Detect which cell encompasses the target text, then output its [x, y] center coordinate. 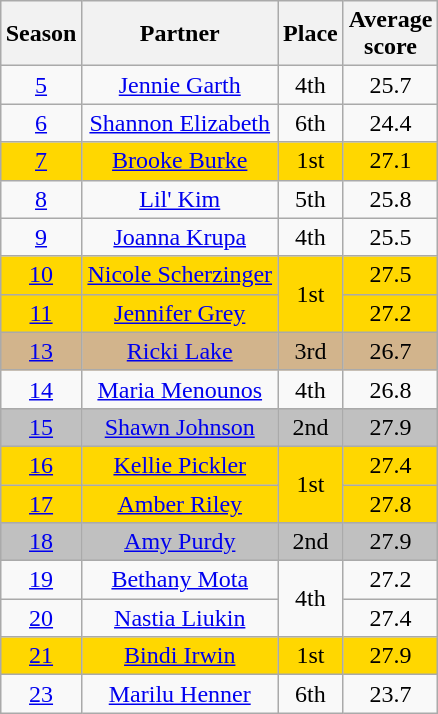
Brooke Burke [180, 161]
Joanna Krupa [180, 237]
16 [41, 465]
25.7 [390, 85]
25.5 [390, 237]
Kellie Pickler [180, 465]
3rd [311, 351]
5th [311, 199]
15 [41, 427]
21 [41, 656]
Amber Riley [180, 503]
23.7 [390, 694]
Shawn Johnson [180, 427]
Lil' Kim [180, 199]
8 [41, 199]
27.1 [390, 161]
20 [41, 618]
Place [311, 34]
14 [41, 389]
11 [41, 313]
7 [41, 161]
26.8 [390, 389]
24.4 [390, 123]
Jennie Garth [180, 85]
25.8 [390, 199]
5 [41, 85]
Jennifer Grey [180, 313]
13 [41, 351]
Partner [180, 34]
Marilu Henner [180, 694]
Bethany Mota [180, 580]
Shannon Elizabeth [180, 123]
19 [41, 580]
Bindi Irwin [180, 656]
Ricki Lake [180, 351]
18 [41, 542]
17 [41, 503]
Season [41, 34]
9 [41, 237]
Maria Menounos [180, 389]
Amy Purdy [180, 542]
Nastia Liukin [180, 618]
23 [41, 694]
Nicole Scherzinger [180, 275]
Averagescore [390, 34]
6 [41, 123]
26.7 [390, 351]
10 [41, 275]
27.8 [390, 503]
27.5 [390, 275]
